Pinpoint the cell where the given text exists, returning its (X, Y) midpoint coordinate. 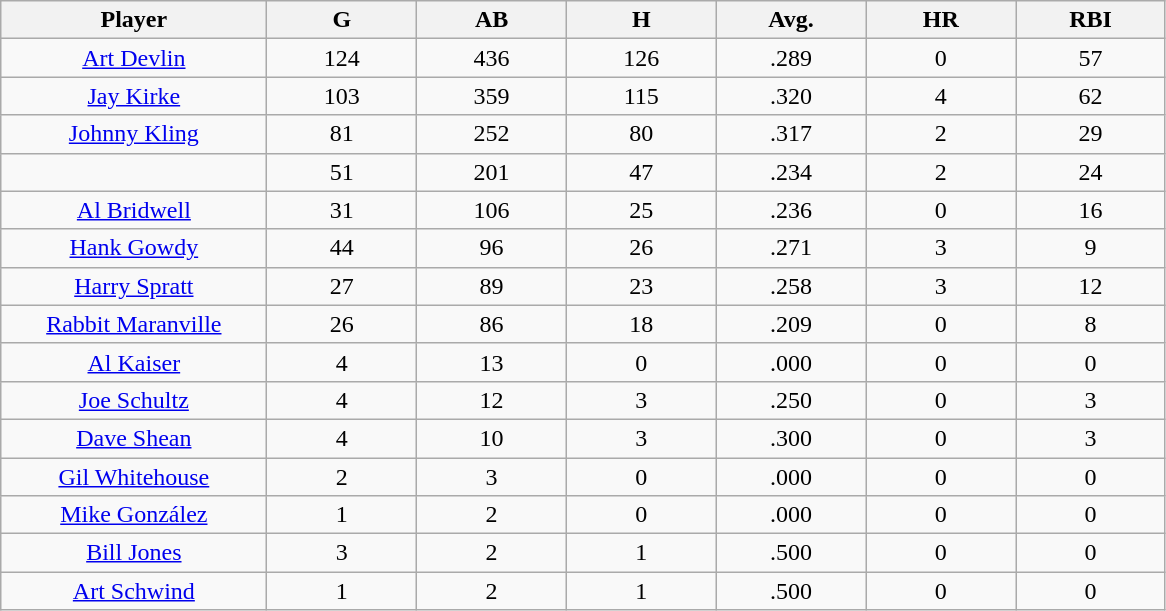
Al Bridwell (134, 210)
29 (1091, 134)
252 (492, 134)
16 (1091, 210)
Harry Spratt (134, 286)
.317 (791, 134)
44 (342, 248)
.271 (791, 248)
Art Devlin (134, 58)
RBI (1091, 20)
Mike González (134, 515)
80 (641, 134)
51 (342, 172)
57 (1091, 58)
H (641, 20)
8 (1091, 324)
23 (641, 286)
103 (342, 96)
124 (342, 58)
Rabbit Maranville (134, 324)
62 (1091, 96)
47 (641, 172)
201 (492, 172)
Al Kaiser (134, 362)
86 (492, 324)
Art Schwind (134, 591)
96 (492, 248)
Gil Whitehouse (134, 477)
Player (134, 20)
Joe Schultz (134, 400)
G (342, 20)
HR (941, 20)
.258 (791, 286)
13 (492, 362)
436 (492, 58)
.289 (791, 58)
81 (342, 134)
18 (641, 324)
24 (1091, 172)
Jay Kirke (134, 96)
Hank Gowdy (134, 248)
Johnny Kling (134, 134)
27 (342, 286)
126 (641, 58)
.236 (791, 210)
Dave Shean (134, 438)
.320 (791, 96)
9 (1091, 248)
Avg. (791, 20)
115 (641, 96)
AB (492, 20)
89 (492, 286)
.300 (791, 438)
25 (641, 210)
359 (492, 96)
Bill Jones (134, 553)
.234 (791, 172)
.209 (791, 324)
10 (492, 438)
106 (492, 210)
.250 (791, 400)
31 (342, 210)
